Pinpoint the cell where the given text exists, returning its (X, Y) midpoint coordinate. 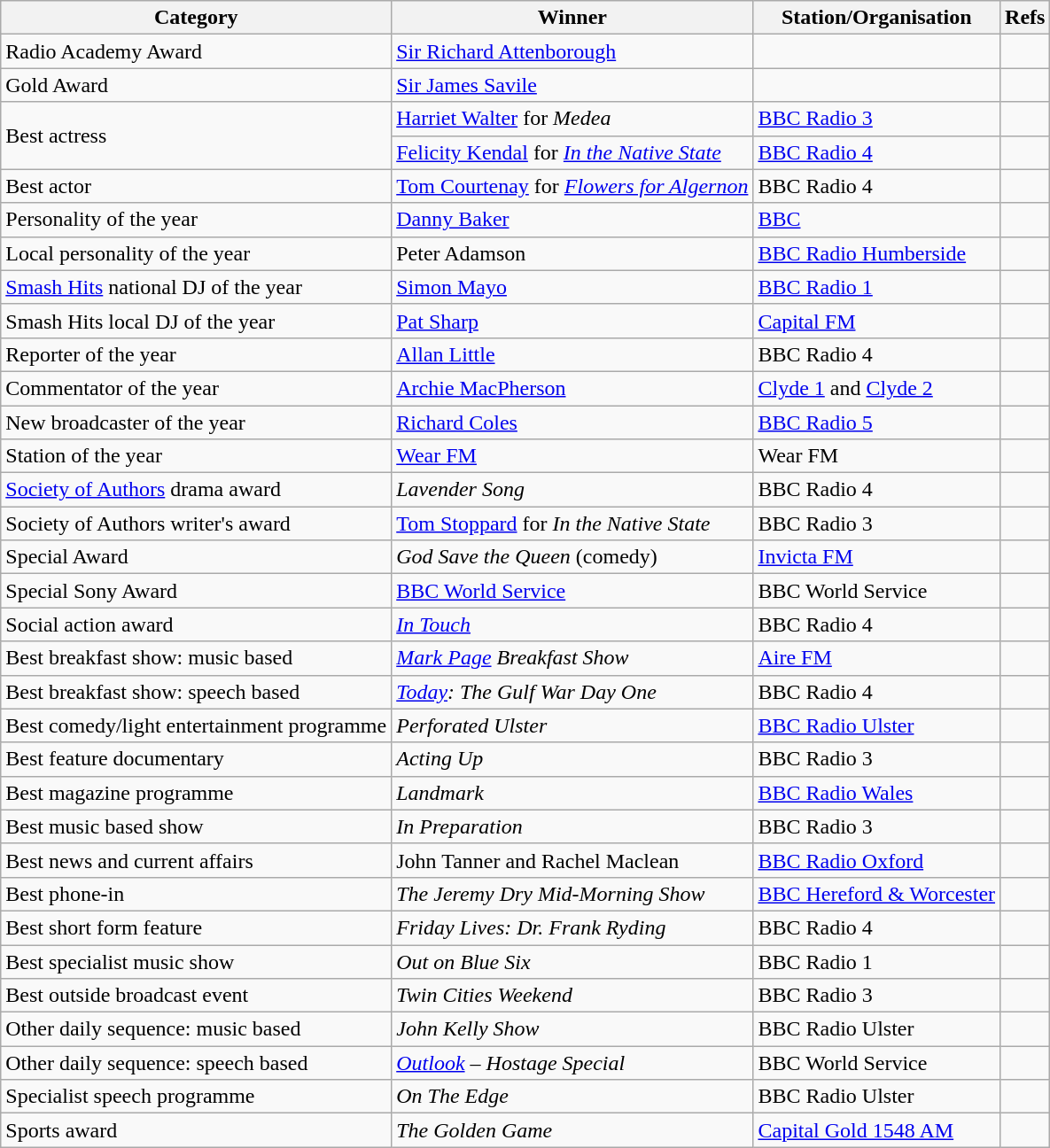
Best phone-in (197, 894)
Specialist speech programme (197, 1097)
Local personality of the year (197, 253)
BBC Radio Oxford (877, 860)
Best feature documentary (197, 759)
BBC Radio Humberside (877, 253)
Capital Gold 1548 AM (877, 1130)
God Save the Queen (comedy) (572, 557)
Station/Organisation (877, 18)
Commentator of the year (197, 388)
Gold Award (197, 85)
The Jeremy Dry Mid-Morning Show (572, 894)
Tom Stoppard for In the Native State (572, 524)
Harriet Walter for Medea (572, 119)
Society of Authors drama award (197, 490)
BBC Radio 5 (877, 423)
John Tanner and Rachel Maclean (572, 860)
Danny Baker (572, 220)
Special Sony Award (197, 591)
Archie MacPherson (572, 388)
Sir Richard Attenborough (572, 51)
Best breakfast show: speech based (197, 692)
Other daily sequence: music based (197, 1029)
Out on Blue Six (572, 961)
Invicta FM (877, 557)
Outlook – Hostage Special (572, 1063)
Best actor (197, 186)
Allan Little (572, 354)
Sir James Savile (572, 85)
On The Edge (572, 1097)
Best outside broadcast event (197, 996)
Winner (572, 18)
Station of the year (197, 456)
Landmark (572, 793)
Best breakfast show: music based (197, 658)
BBC (877, 220)
Mark Page Breakfast Show (572, 658)
Best music based show (197, 826)
Aire FM (877, 658)
Best short form feature (197, 927)
In Preparation (572, 826)
Reporter of the year (197, 354)
Personality of the year (197, 220)
Pat Sharp (572, 321)
Richard Coles (572, 423)
Best specialist music show (197, 961)
Today: The Gulf War Day One (572, 692)
Tom Courtenay for Flowers for Algernon (572, 186)
Acting Up (572, 759)
BBC Radio Wales (877, 793)
Smash Hits national DJ of the year (197, 287)
Clyde 1 and Clyde 2 (877, 388)
Peter Adamson (572, 253)
BBC Hereford & Worcester (877, 894)
Best news and current affairs (197, 860)
Twin Cities Weekend (572, 996)
Best comedy/light entertainment programme (197, 725)
Refs (1025, 18)
Social action award (197, 624)
Felicity Kendal for In the Native State (572, 152)
Sports award (197, 1130)
The Golden Game (572, 1130)
Category (197, 18)
John Kelly Show (572, 1029)
In Touch (572, 624)
Lavender Song (572, 490)
Best actress (197, 136)
Smash Hits local DJ of the year (197, 321)
Radio Academy Award (197, 51)
Society of Authors writer's award (197, 524)
Other daily sequence: speech based (197, 1063)
New broadcaster of the year (197, 423)
Special Award (197, 557)
Best magazine programme (197, 793)
Perforated Ulster (572, 725)
Simon Mayo (572, 287)
Capital FM (877, 321)
Friday Lives: Dr. Frank Ryding (572, 927)
